Identify which cell holds the provided text, then report its [x, y] central coordinate. 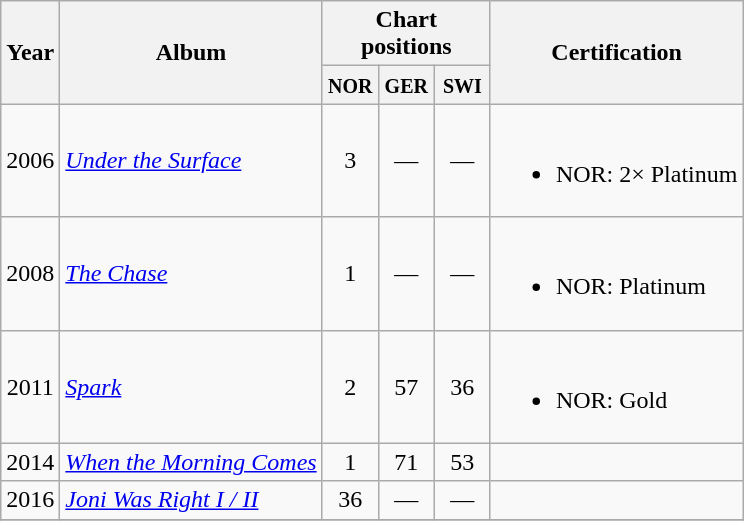
2006 [30, 160]
57 [406, 386]
Certification [616, 52]
NOR [350, 85]
2014 [30, 462]
The Chase [191, 274]
Spark [191, 386]
2011 [30, 386]
Under the Surface [191, 160]
3 [350, 160]
NOR: 2× Platinum [616, 160]
71 [406, 462]
SWI [462, 85]
2008 [30, 274]
NOR: Platinum [616, 274]
Chart positions [406, 34]
2016 [30, 500]
Joni Was Right I / II [191, 500]
2 [350, 386]
NOR: Gold [616, 386]
GER [406, 85]
When the Morning Comes [191, 462]
Year [30, 52]
53 [462, 462]
Album [191, 52]
